Find where the given text appears and provide that cell's center as (x, y) coordinate. 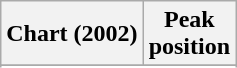
Chart (2002) (72, 34)
Peakposition (189, 34)
